Provide the (X, Y) coordinate of the cell's center where the given text is located.  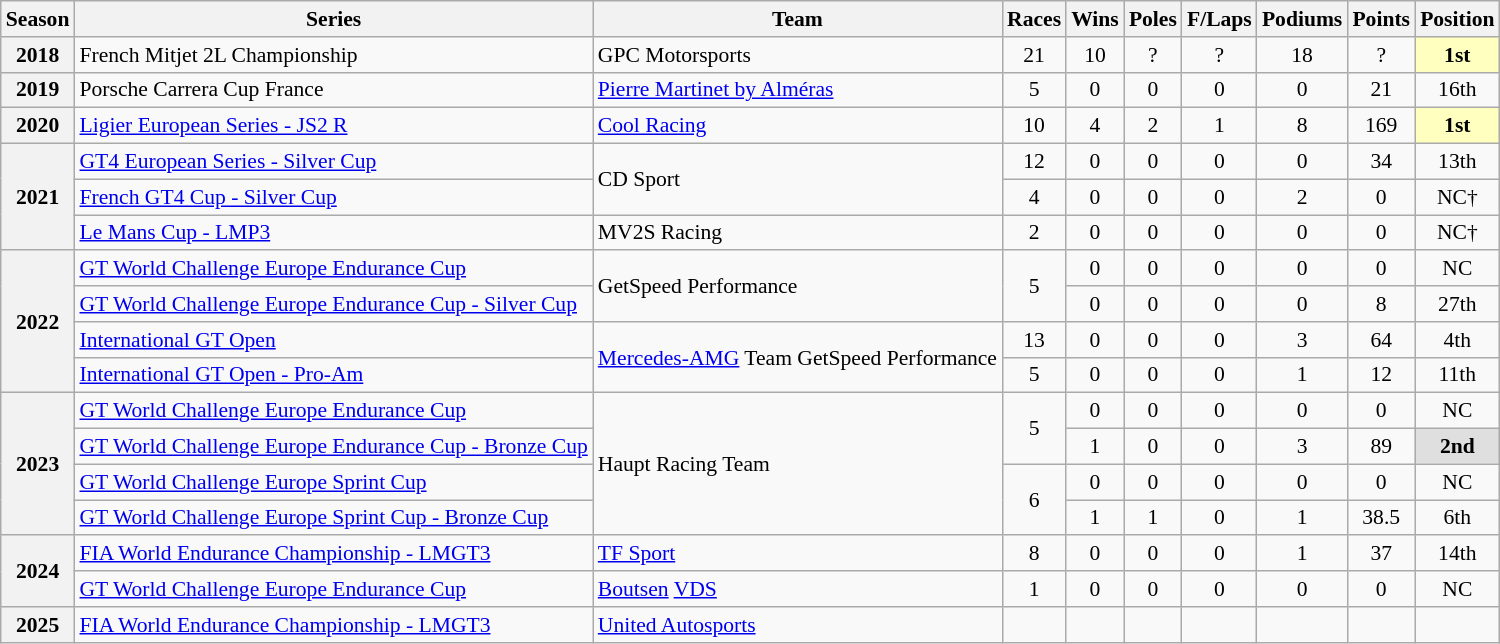
169 (1381, 126)
64 (1381, 340)
2025 (38, 625)
International GT Open - Pro-Am (333, 375)
89 (1381, 447)
34 (1381, 162)
2023 (38, 464)
Position (1457, 19)
International GT Open (333, 340)
4th (1457, 340)
French Mitjet 2L Championship (333, 55)
F/Laps (1220, 19)
Wins (1095, 19)
TF Sport (798, 554)
Mercedes-AMG Team GetSpeed Performance (798, 358)
Le Mans Cup - LMP3 (333, 233)
Races (1034, 19)
38.5 (1381, 518)
16th (1457, 90)
2018 (38, 55)
United Autosports (798, 625)
GT4 European Series - Silver Cup (333, 162)
37 (1381, 554)
Points (1381, 19)
27th (1457, 304)
Season (38, 19)
GT World Challenge Europe Sprint Cup (333, 482)
GPC Motorsports (798, 55)
6th (1457, 518)
Team (798, 19)
6 (1034, 500)
13 (1034, 340)
MV2S Racing (798, 233)
GT World Challenge Europe Endurance Cup - Bronze Cup (333, 447)
11th (1457, 375)
Series (333, 19)
Haupt Racing Team (798, 464)
Poles (1153, 19)
Boutsen VDS (798, 589)
2nd (1457, 447)
Ligier European Series - JS2 R (333, 126)
GetSpeed Performance (798, 286)
2024 (38, 572)
2020 (38, 126)
18 (1302, 55)
Podiums (1302, 19)
2019 (38, 90)
GT World Challenge Europe Endurance Cup - Silver Cup (333, 304)
2021 (38, 198)
Porsche Carrera Cup France (333, 90)
2022 (38, 322)
CD Sport (798, 180)
Pierre Martinet by Alméras (798, 90)
GT World Challenge Europe Sprint Cup - Bronze Cup (333, 518)
French GT4 Cup - Silver Cup (333, 197)
13th (1457, 162)
Cool Racing (798, 126)
14th (1457, 554)
